Identify which cell holds the provided text, then report its (X, Y) central coordinate. 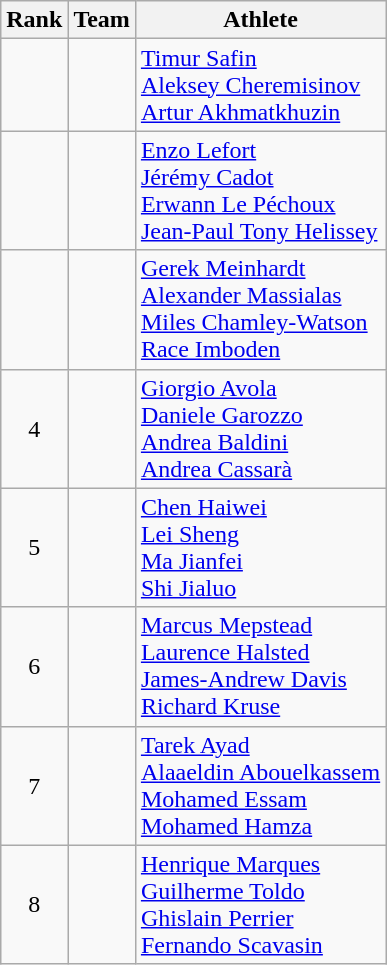
Henrique MarquesGuilherme ToldoGhislain PerrierFernando Scavasin (260, 904)
Enzo LefortJérémy CadotErwann Le PéchouxJean-Paul Tony Helissey (260, 190)
Team (102, 20)
Giorgio AvolaDaniele GarozzoAndrea BaldiniAndrea Cassarà (260, 428)
8 (34, 904)
Tarek AyadAlaaeldin AbouelkassemMohamed EssamMohamed Hamza (260, 786)
Timur SafinAleksey CheremisinovArtur Akhmatkhuzin (260, 85)
Marcus MepsteadLaurence HalstedJames-Andrew DavisRichard Kruse (260, 666)
Chen HaiweiLei ShengMa JianfeiShi Jialuo (260, 548)
Gerek MeinhardtAlexander MassialasMiles Chamley-WatsonRace Imboden (260, 310)
5 (34, 548)
4 (34, 428)
Rank (34, 20)
6 (34, 666)
7 (34, 786)
Athlete (260, 20)
